Find where the given text appears and provide that cell's center as [x, y] coordinate. 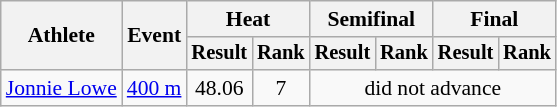
Semifinal [372, 19]
Athlete [62, 36]
did not advance [433, 88]
48.06 [219, 88]
Event [154, 36]
400 m [154, 88]
Final [494, 19]
Jonnie Lowe [62, 88]
Heat [248, 19]
7 [281, 88]
